Pinpoint the cell where the given text exists, returning its (x, y) midpoint coordinate. 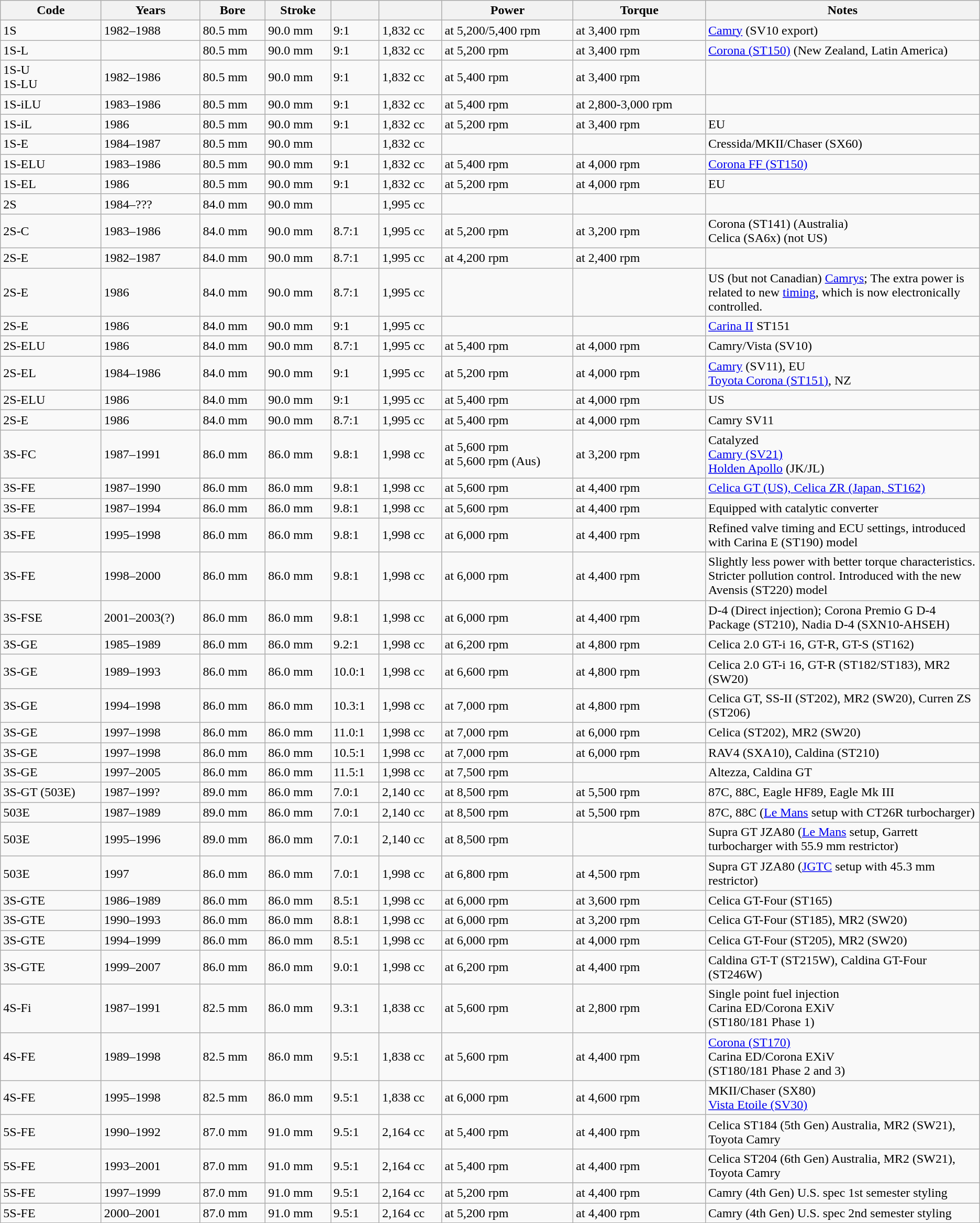
87C, 88C, Eagle HF89, Eagle Mk III (843, 792)
Celica GT-Four (ST165) (843, 900)
Supra GT JZA80 (JGTC setup with 45.3 mm restrictor) (843, 874)
Celica GT, SS-II (ST202), MR2 (SW20), Curren ZS (ST206) (843, 705)
Corona (ST170) Carina ED/Corona EXiV(ST180/181 Phase 2 and 3) (843, 1056)
CatalyzedCamry (SV21)Holden Apollo (JK/JL) (843, 454)
2S-EL (51, 373)
Years (151, 10)
2000–2001 (151, 1213)
Celica (ST202), MR2 (SW20) (843, 732)
Power (508, 10)
Celica GT (US), Celica ZR (Japan, ST162) (843, 488)
1982–1986 (151, 78)
10.3:1 (355, 705)
at 5,600 rpm at 5,600 rpm (Aus) (508, 454)
1997–2005 (151, 773)
Slightly less power with better torque characteristics. Stricter pollution control. Introduced with the new Avensis (ST220) model (843, 576)
RAV4 (SXA10), Caldina (ST210) (843, 753)
87C, 88C (Le Mans setup with CT26R turbocharger) (843, 812)
at 4,600 rpm (640, 1098)
Camry (4th Gen) U.S. spec 1st semester styling (843, 1193)
Camry (SV10 export) (843, 30)
Altezza, Caldina GT (843, 773)
Celica ST204 (6th Gen) Australia, MR2 (SW21), Toyota Camry (843, 1166)
1987–199? (151, 792)
11.0:1 (355, 732)
at 4,200 rpm (508, 258)
1987–1989 (151, 812)
Single point fuel injection Carina ED/Corona EXiV(ST180/181 Phase 1) (843, 1008)
1989–1998 (151, 1056)
Celica GT-Four (ST185), MR2 (SW20) (843, 920)
1986–1989 (151, 900)
1995–1996 (151, 839)
1S (51, 30)
1994–1999 (151, 940)
at 2,400 rpm (640, 258)
Corona FF (ST150) (843, 164)
1984–??? (151, 204)
1982–1987 (151, 258)
Stroke (298, 10)
1997–1999 (151, 1193)
10.0:1 (355, 671)
at 6,800 rpm (508, 874)
1984–1986 (151, 373)
1999–2007 (151, 967)
1997 (151, 874)
10.5:1 (355, 753)
Celica 2.0 GT-i 16, GT-R, GT-S (ST162) (843, 644)
at 5,200/5,400 rpm (508, 30)
at 2,800 rpm (640, 1008)
MKII/Chaser (SX80)Vista Etoile (SV30) (843, 1098)
Refined valve timing and ECU settings, introduced with Carina E (ST190) model (843, 535)
Celica 2.0 GT-i 16, GT-R (ST182/ST183), MR2 (SW20) (843, 671)
8.8:1 (355, 920)
1S-iL (51, 124)
Code (51, 10)
Camry/Vista (SV10) (843, 346)
1990–1992 (151, 1131)
at 2,800-3,000 rpm (640, 104)
9.3:1 (355, 1008)
Corona (ST150) (New Zealand, Latin America) (843, 50)
at 3,600 rpm (640, 900)
Caldina GT-T (ST215W), Caldina GT-Four (ST246W) (843, 967)
Cressida/MKII/Chaser (SX60) (843, 144)
at 7,500 rpm (508, 773)
11.5:1 (355, 773)
1S-U1S-LU (51, 78)
1989–1993 (151, 671)
4S-Fi (51, 1008)
1984–1987 (151, 144)
D-4 (Direct injection); Corona Premio G D-4 Package (ST210), Nadia D-4 (SXN10-AHSEH) (843, 617)
Torque (640, 10)
2S-C (51, 230)
1S-E (51, 144)
3S-GT (503E) (51, 792)
at 6,600 rpm (508, 671)
1993–2001 (151, 1166)
Bore (232, 10)
Celica ST184 (5th Gen) Australia, MR2 (SW21), Toyota Camry (843, 1131)
1S-EL (51, 184)
1998–2000 (151, 576)
2S (51, 204)
at 4,500 rpm (640, 874)
Camry (4th Gen) U.S. spec 2nd semester styling (843, 1213)
1994–1998 (151, 705)
1987–1990 (151, 488)
Celica GT-Four (ST205), MR2 (SW20) (843, 940)
Supra GT JZA80 (Le Mans setup, Garrett turbocharger with 55.9 mm restrictor) (843, 839)
1S-L (51, 50)
Corona (ST141) (Australia)Celica (SA6x) (not US) (843, 230)
Notes (843, 10)
US (but not Canadian) Camrys; The extra power is related to new timing, which is now electronically controlled. (843, 292)
3S-FC (51, 454)
1987–1994 (151, 508)
Equipped with catalytic converter (843, 508)
3S-FSE (51, 617)
1990–1993 (151, 920)
1985–1989 (151, 644)
9.2:1 (355, 644)
Carina II ST151 (843, 326)
US (843, 400)
1S-iLU (51, 104)
Camry SV11 (843, 420)
9.0:1 (355, 967)
2001–2003(?) (151, 617)
1982–1988 (151, 30)
1S-ELU (51, 164)
Camry (SV11), EUToyota Corona (ST151), NZ (843, 373)
